Provide the [X, Y] coordinate of the cell's center where the given text is located.  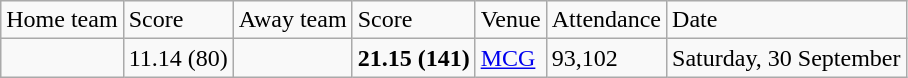
93,102 [606, 58]
21.15 (141) [414, 58]
Venue [510, 20]
MCG [510, 58]
Away team [292, 20]
11.14 (80) [178, 58]
Saturday, 30 September [786, 58]
Home team [62, 20]
Attendance [606, 20]
Date [786, 20]
